Capture the cell that displays the provided text and extract its (X, Y) central coordinate. 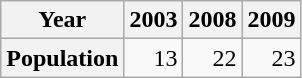
Population (62, 58)
2003 (154, 20)
Year (62, 20)
23 (272, 58)
22 (212, 58)
2009 (272, 20)
13 (154, 58)
2008 (212, 20)
